Capture the cell that displays the provided text and extract its [x, y] central coordinate. 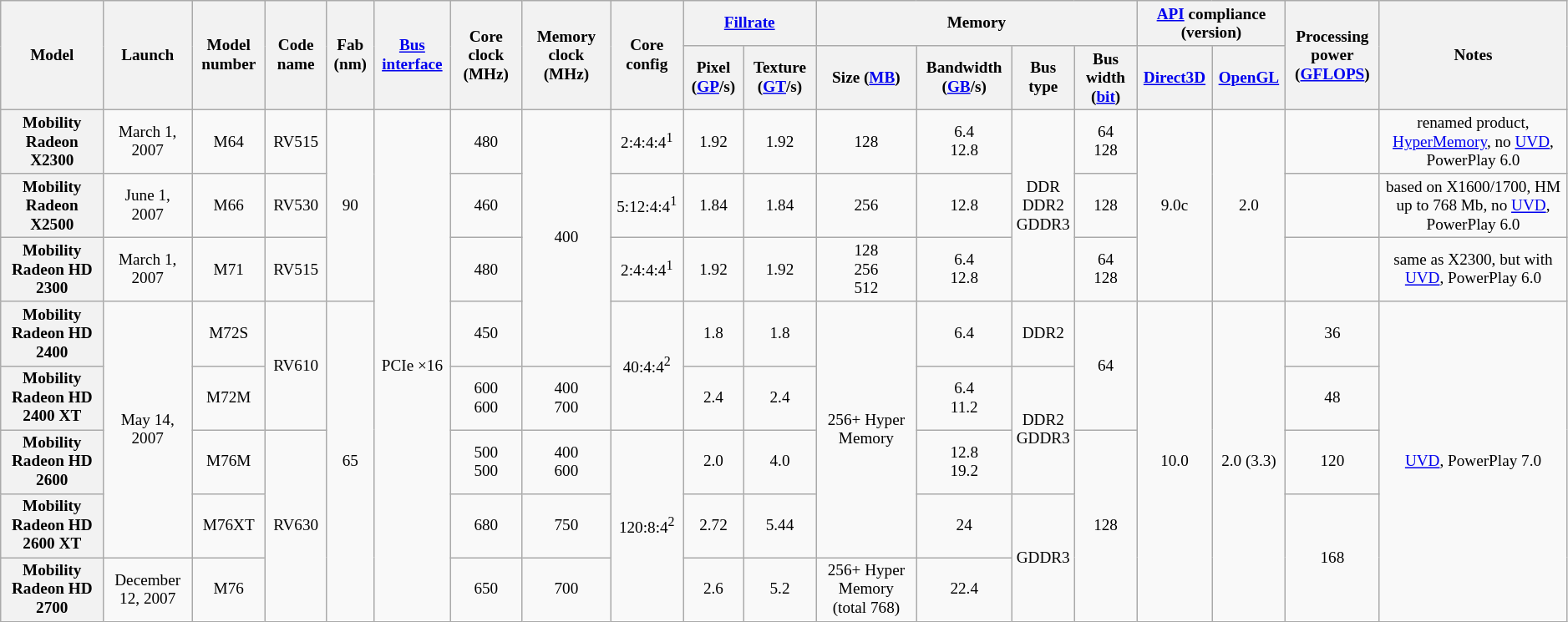
90 [350, 205]
120:8:42 [647, 526]
Mobility Radeon HD 2400 [52, 334]
Mobility Radeon X2300 [52, 142]
64 [1106, 366]
DDR2 [1043, 334]
5:12:4:41 [647, 205]
Notes [1474, 55]
same as X2300, but with UVD, PowerPlay 6.0 [1474, 271]
Mobility Radeon HD 2600 XT [52, 526]
Code name [296, 55]
Size (MB) [866, 78]
RV610 [296, 366]
460 [486, 205]
renamed product, HyperMemory, no UVD, PowerPlay 6.0 [1474, 142]
256 [866, 205]
Processing power(GFLOPS) [1332, 55]
24 [964, 526]
Bus interface [412, 55]
Bandwidth (GB/s) [964, 78]
Mobility Radeon X2500 [52, 205]
Mobility Radeon HD 2600 [52, 463]
128256512 [866, 271]
Fab (nm) [350, 55]
Direct3D [1175, 78]
Bus width (bit) [1106, 78]
M76M [229, 463]
UVD, PowerPlay 7.0 [1474, 461]
700 [566, 589]
2.72 [713, 526]
600600 [486, 397]
Memory [977, 23]
M72M [229, 397]
40:4:42 [647, 366]
6.411.2 [964, 397]
12.819.2 [964, 463]
120 [1332, 463]
M76 [229, 589]
650 [486, 589]
Model [52, 55]
RV630 [296, 526]
22.4 [964, 589]
256+ Hyper Memory [866, 429]
Mobility Radeon HD 2300 [52, 271]
9.0c [1175, 205]
M64 [229, 142]
DDRDDR2GDDR3 [1043, 205]
Launch [148, 55]
Mobility Radeon HD 2400 XT [52, 397]
M72S [229, 334]
DDR2GDDR3 [1043, 429]
400700 [566, 397]
M66 [229, 205]
Pixel (GP/s) [713, 78]
June 1, 2007 [148, 205]
400600 [566, 463]
Core config [647, 55]
Model number [229, 55]
168 [1332, 558]
Core clock (MHz) [486, 55]
48 [1332, 397]
2.0 (3.3) [1249, 461]
OpenGL [1249, 78]
10.0 [1175, 461]
65 [350, 461]
12.8 [964, 205]
M71 [229, 271]
5.44 [779, 526]
Memory clock (MHz) [566, 55]
400 [566, 237]
500500 [486, 463]
May 14, 2007 [148, 429]
6.4 [964, 334]
2.6 [713, 589]
256+ Hyper Memory (total 768) [866, 589]
based on X1600/1700, HM up to 768 Mb, no UVD, PowerPlay 6.0 [1474, 205]
Texture (GT/s) [779, 78]
GDDR3 [1043, 558]
680 [486, 526]
M76XT [229, 526]
API compliance (version) [1211, 23]
PCIe ×16 [412, 366]
450 [486, 334]
RV530 [296, 205]
750 [566, 526]
36 [1332, 334]
5.2 [779, 589]
Bus type [1043, 78]
Fillrate [750, 23]
Mobility Radeon HD 2700 [52, 589]
4.0 [779, 463]
December 12, 2007 [148, 589]
